Output the (X, Y) coordinate of the center of the cell containing the given text.  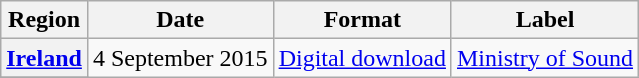
Ireland (44, 58)
Region (44, 20)
Date (180, 20)
Format (362, 20)
4 September 2015 (180, 58)
Digital download (362, 58)
Label (544, 20)
Ministry of Sound (544, 58)
